Determine the (X, Y) coordinate at the center of the cell enclosing the given text.  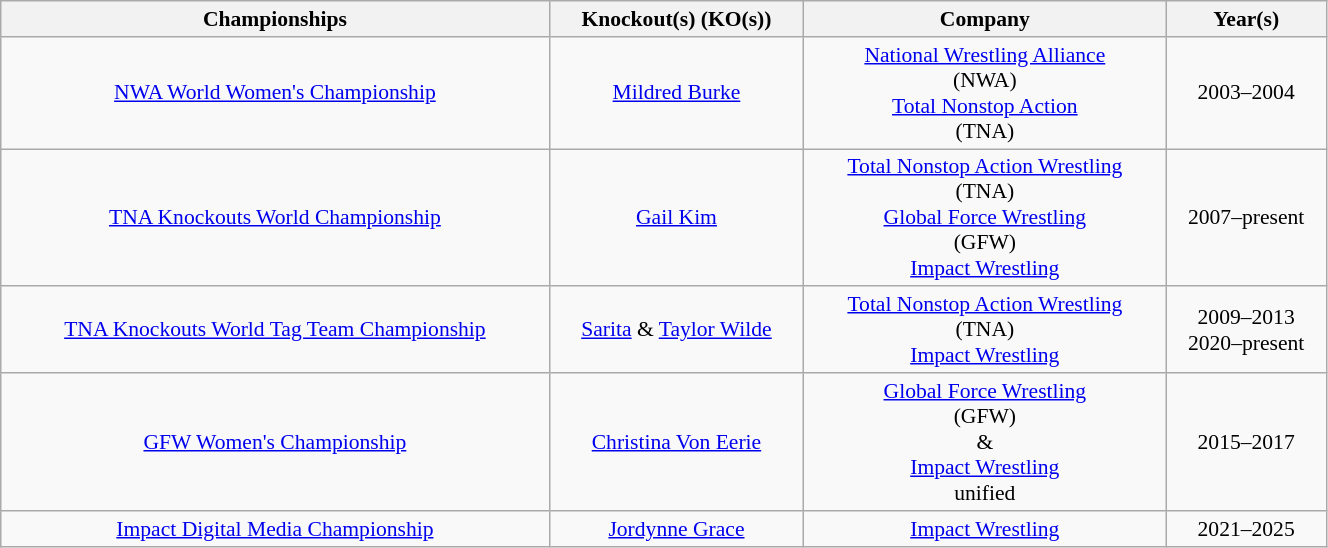
Mildred Burke (676, 93)
GFW Women's Championship (275, 442)
Impact Digital Media Championship (275, 529)
National Wrestling Alliance(NWA)Total Nonstop Action(TNA) (985, 93)
Jordynne Grace (676, 529)
Year(s) (1246, 19)
Total Nonstop Action Wrestling(TNA)Impact Wrestling (985, 330)
2015–2017 (1246, 442)
2003–2004 (1246, 93)
2021–2025 (1246, 529)
Sarita & Taylor Wilde (676, 330)
Company (985, 19)
Christina Von Eerie (676, 442)
Global Force Wrestling(GFW)&Impact Wrestlingunified (985, 442)
2007–present (1246, 218)
Impact Wrestling (985, 529)
Gail Kim (676, 218)
Total Nonstop Action Wrestling(TNA)Global Force Wrestling(GFW)Impact Wrestling (985, 218)
2009–20132020–present (1246, 330)
Knockout(s) (KO(s)) (676, 19)
TNA Knockouts World Tag Team Championship (275, 330)
NWA World Women's Championship (275, 93)
Championships (275, 19)
TNA Knockouts World Championship (275, 218)
